Find where the given text appears and provide that cell's center as (x, y) coordinate. 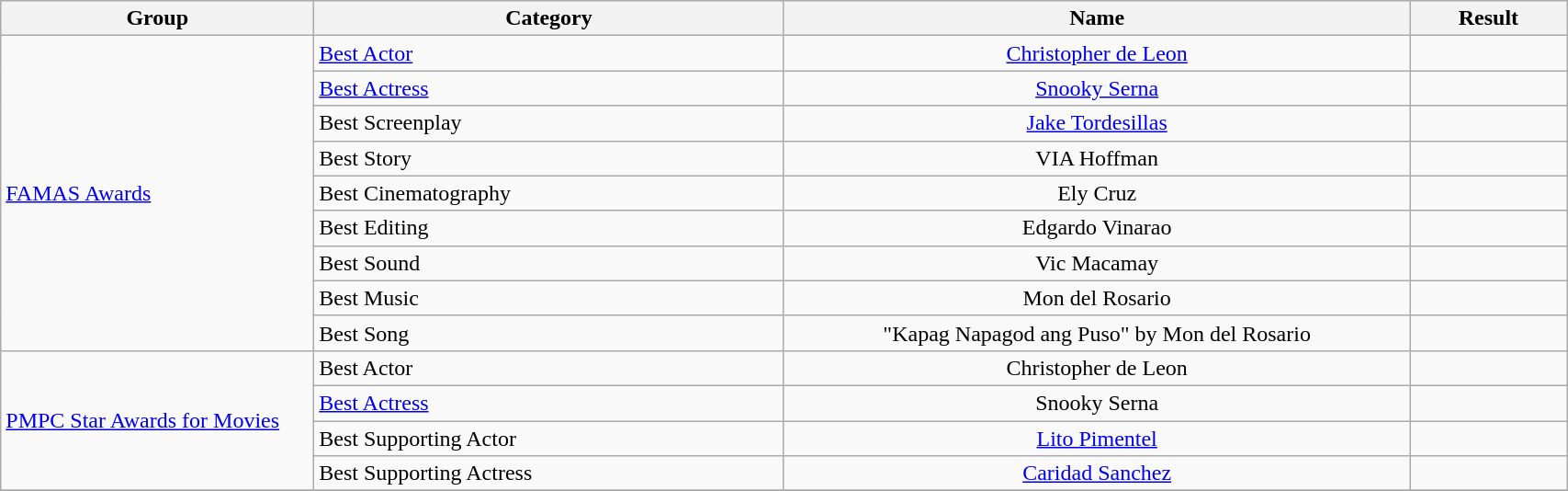
"Kapag Napagod ang Puso" by Mon del Rosario (1097, 333)
Best Cinematography (549, 193)
Best Music (549, 298)
Caridad Sanchez (1097, 474)
Best Song (549, 333)
Lito Pimentel (1097, 439)
VIA Hoffman (1097, 158)
Name (1097, 18)
Best Editing (549, 228)
Best Sound (549, 263)
Best Supporting Actress (549, 474)
Result (1488, 18)
PMPC Star Awards for Movies (158, 420)
FAMAS Awards (158, 193)
Vic Macamay (1097, 263)
Best Story (549, 158)
Best Supporting Actor (549, 439)
Ely Cruz (1097, 193)
Category (549, 18)
Mon del Rosario (1097, 298)
Edgardo Vinarao (1097, 228)
Best Screenplay (549, 123)
Jake Tordesillas (1097, 123)
Group (158, 18)
